Provide the (x, y) coordinate of the cell's center where the given text is located.  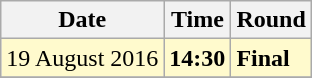
19 August 2016 (82, 58)
Date (82, 20)
Time (198, 20)
14:30 (198, 58)
Round (271, 20)
Final (271, 58)
